Provide the (X, Y) coordinate of the cell's center where the given text is located.  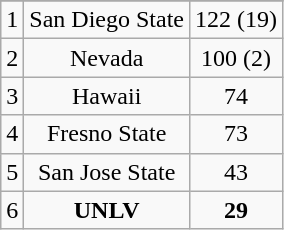
2 (12, 58)
43 (236, 172)
122 (19) (236, 20)
74 (236, 96)
4 (12, 134)
6 (12, 210)
UNLV (107, 210)
San Diego State (107, 20)
5 (12, 172)
29 (236, 210)
73 (236, 134)
3 (12, 96)
Fresno State (107, 134)
San Jose State (107, 172)
1 (12, 20)
Nevada (107, 58)
100 (2) (236, 58)
Hawaii (107, 96)
